Detect which cell encompasses the target text, then output its [x, y] center coordinate. 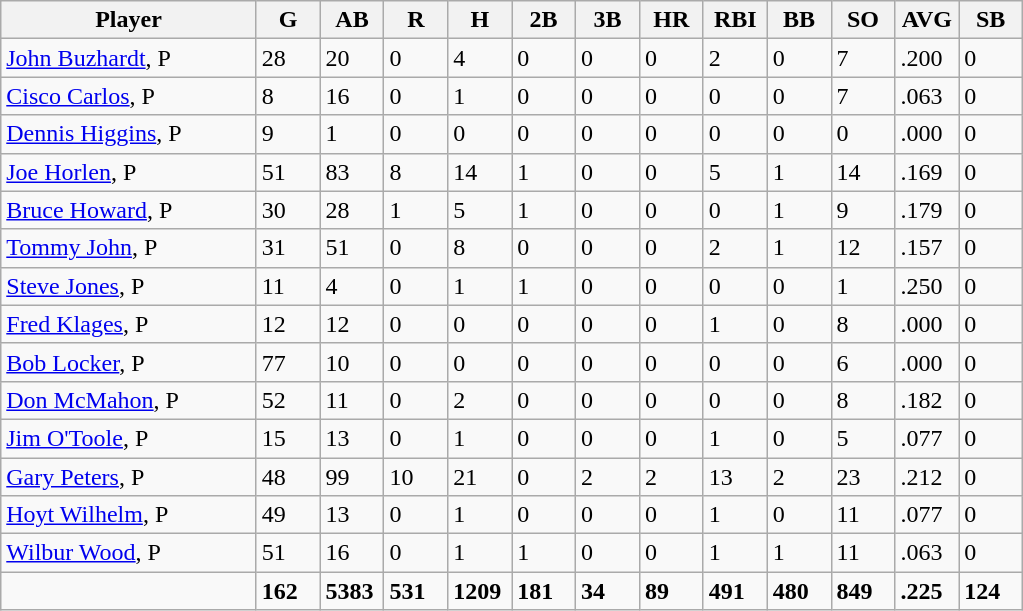
.200 [927, 58]
Don McMahon, P [128, 400]
Player [128, 20]
John Buzhardt, P [128, 58]
21 [480, 477]
Joe Horlen, P [128, 172]
Fred Klages, P [128, 324]
Gary Peters, P [128, 477]
30 [288, 210]
20 [352, 58]
H [480, 20]
89 [671, 591]
.250 [927, 286]
Bruce Howard, P [128, 210]
2B [544, 20]
48 [288, 477]
31 [288, 248]
HR [671, 20]
Dennis Higgins, P [128, 134]
SB [991, 20]
5383 [352, 591]
1209 [480, 591]
SO [863, 20]
RBI [735, 20]
181 [544, 591]
.212 [927, 477]
83 [352, 172]
.179 [927, 210]
Tommy John, P [128, 248]
R [416, 20]
52 [288, 400]
77 [288, 362]
Jim O'Toole, P [128, 438]
849 [863, 591]
Cisco Carlos, P [128, 96]
.225 [927, 591]
491 [735, 591]
.169 [927, 172]
AB [352, 20]
531 [416, 591]
15 [288, 438]
BB [799, 20]
124 [991, 591]
G [288, 20]
AVG [927, 20]
3B [608, 20]
.182 [927, 400]
34 [608, 591]
6 [863, 362]
99 [352, 477]
49 [288, 515]
Steve Jones, P [128, 286]
Bob Locker, P [128, 362]
23 [863, 477]
480 [799, 591]
162 [288, 591]
.157 [927, 248]
Wilbur Wood, P [128, 553]
Hoyt Wilhelm, P [128, 515]
